Search for the cell housing the specified text and yield its [X, Y] center coordinate. 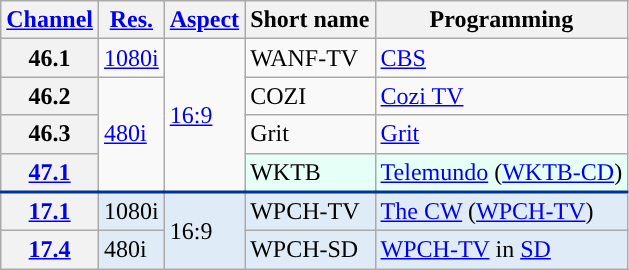
COZI [310, 96]
46.1 [50, 58]
46.3 [50, 134]
Programming [502, 20]
The CW (WPCH-TV) [502, 212]
Res. [132, 20]
WPCH-TV [310, 212]
Channel [50, 20]
Cozi TV [502, 96]
17.1 [50, 212]
WPCH-TV in SD [502, 250]
Aspect [204, 20]
WPCH-SD [310, 250]
Telemundo (WKTB-CD) [502, 172]
17.4 [50, 250]
47.1 [50, 172]
WANF-TV [310, 58]
WKTB [310, 172]
CBS [502, 58]
Short name [310, 20]
46.2 [50, 96]
